Capture the cell that displays the provided text and extract its (x, y) central coordinate. 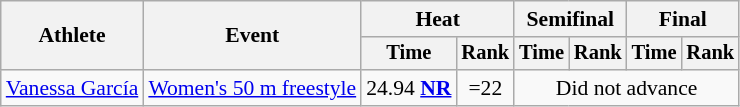
Vanessa García (72, 88)
Did not advance (626, 88)
Final (683, 19)
Semifinal (570, 19)
Women's 50 m freestyle (252, 88)
Heat (438, 19)
Event (252, 36)
24.94 NR (408, 88)
=22 (486, 88)
Athlete (72, 36)
